Return the (X, Y) coordinate for the center point of the cell that contains the specified text.  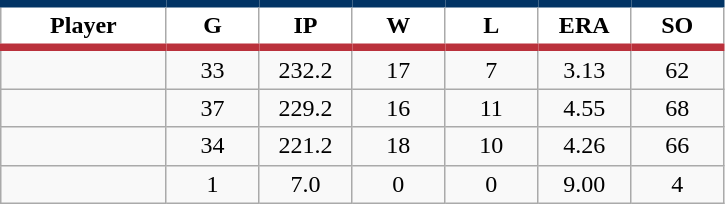
33 (212, 68)
IP (306, 26)
18 (398, 146)
7.0 (306, 184)
L (492, 26)
232.2 (306, 68)
62 (678, 68)
Player (84, 26)
9.00 (584, 184)
66 (678, 146)
11 (492, 108)
221.2 (306, 146)
4 (678, 184)
3.13 (584, 68)
10 (492, 146)
G (212, 26)
16 (398, 108)
68 (678, 108)
34 (212, 146)
SO (678, 26)
4.55 (584, 108)
1 (212, 184)
W (398, 26)
17 (398, 68)
229.2 (306, 108)
37 (212, 108)
ERA (584, 26)
7 (492, 68)
4.26 (584, 146)
